Search for the cell housing the specified text and yield its [x, y] center coordinate. 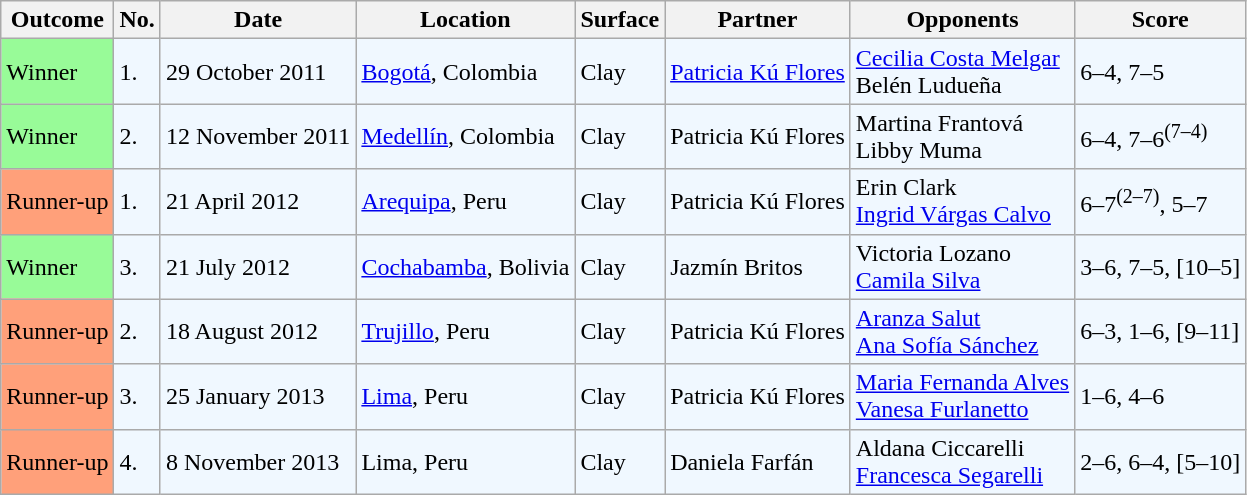
Location [466, 20]
Martina Frantová Libby Muma [962, 136]
Opponents [962, 20]
21 April 2012 [258, 202]
6–4, 7–6(7–4) [1160, 136]
Daniela Farfán [758, 462]
Bogotá, Colombia [466, 72]
Surface [620, 20]
Cecilia Costa Melgar Belén Ludueña [962, 72]
6–7(2–7), 5–7 [1160, 202]
Victoria Lozano Camila Silva [962, 266]
Partner [758, 20]
Jazmín Britos [758, 266]
25 January 2013 [258, 396]
21 July 2012 [258, 266]
4. [137, 462]
1–6, 4–6 [1160, 396]
Erin Clark Ingrid Várgas Calvo [962, 202]
No. [137, 20]
Trujillo, Peru [466, 332]
6–3, 1–6, [9–11] [1160, 332]
29 October 2011 [258, 72]
Maria Fernanda Alves Vanesa Furlanetto [962, 396]
Arequipa, Peru [466, 202]
3–6, 7–5, [10–5] [1160, 266]
2–6, 6–4, [5–10] [1160, 462]
Cochabamba, Bolivia [466, 266]
8 November 2013 [258, 462]
Medellín, Colombia [466, 136]
Date [258, 20]
6–4, 7–5 [1160, 72]
Aranza Salut Ana Sofía Sánchez [962, 332]
12 November 2011 [258, 136]
Outcome [58, 20]
Score [1160, 20]
18 August 2012 [258, 332]
Aldana Ciccarelli Francesca Segarelli [962, 462]
